Return the (X, Y) coordinate for the center point of the cell that contains the specified text.  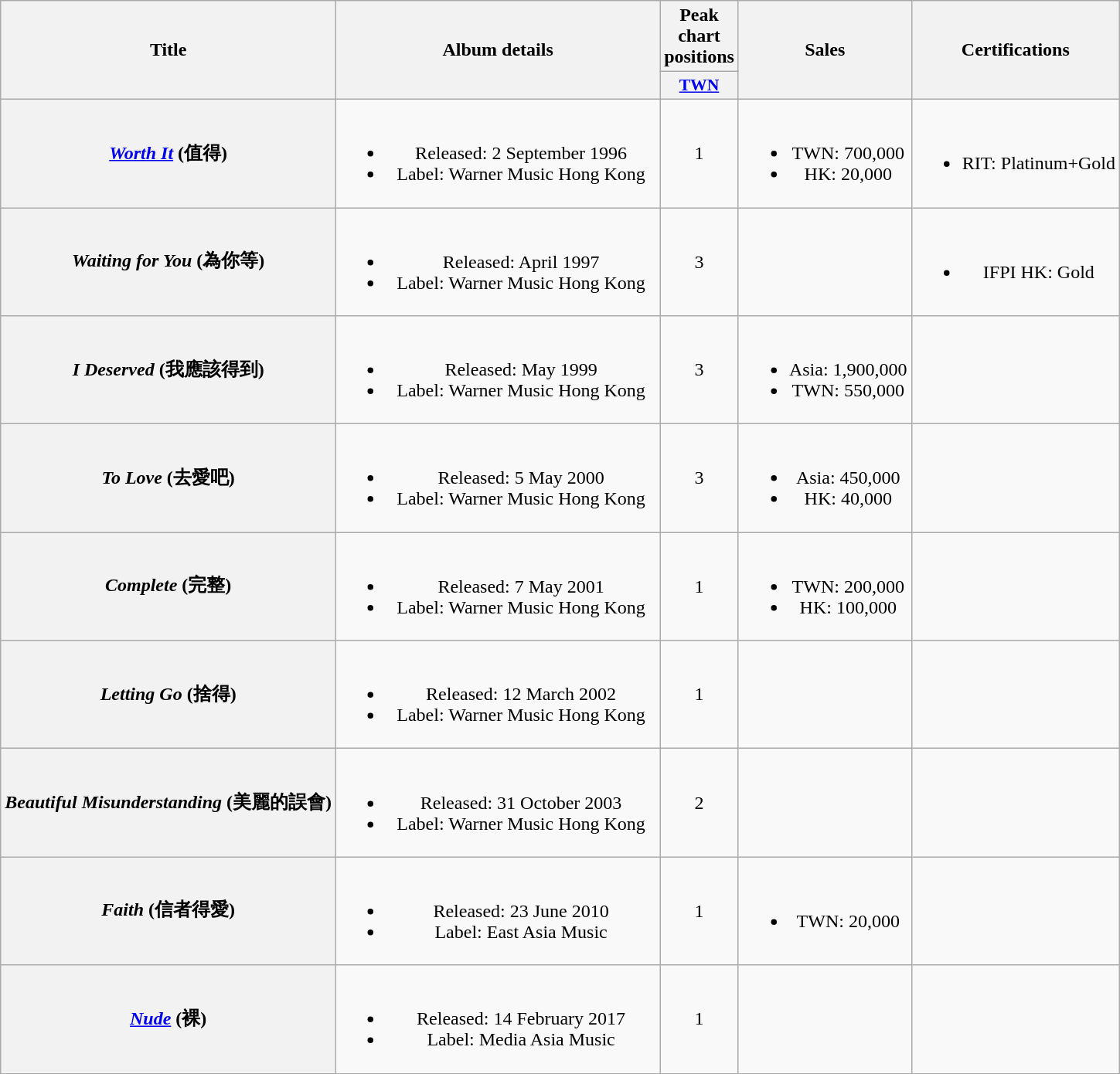
TWN (700, 86)
Released: 12 March 2002Label: Warner Music Hong Kong (498, 695)
Certifications (1016, 50)
RIT: Platinum+Gold (1016, 153)
Released: 7 May 2001Label: Warner Music Hong Kong (498, 586)
Released: 31 October 2003Label: Warner Music Hong Kong (498, 803)
Album details (498, 50)
IFPI HK: Gold (1016, 261)
Complete (完整) (169, 586)
Asia: 1,900,000TWN: 550,000 (825, 370)
I Deserved (我應該得到) (169, 370)
Letting Go (捨得) (169, 695)
Waiting for You (為你等) (169, 261)
To Love (去愛吧) (169, 478)
Nude (裸) (169, 1019)
2 (700, 803)
Released: 2 September 1996Label: Warner Music Hong Kong (498, 153)
Sales (825, 50)
Worth It (值得) (169, 153)
Faith (信者得愛) (169, 911)
Peak chart positions (700, 36)
Released: 14 February 2017Label: Media Asia Music (498, 1019)
TWN: 200,000 HK: 100,000 (825, 586)
Asia: 450,000HK: 40,000 (825, 478)
Released: 5 May 2000Label: Warner Music Hong Kong (498, 478)
Title (169, 50)
Beautiful Misunderstanding (美麗的誤會) (169, 803)
TWN: 20,000 (825, 911)
TWN: 700,000HK: 20,000 (825, 153)
Released: April 1997Label: Warner Music Hong Kong (498, 261)
Released: May 1999Label: Warner Music Hong Kong (498, 370)
Released: 23 June 2010Label: East Asia Music (498, 911)
